Output the [x, y] coordinate of the center of the cell containing the given text.  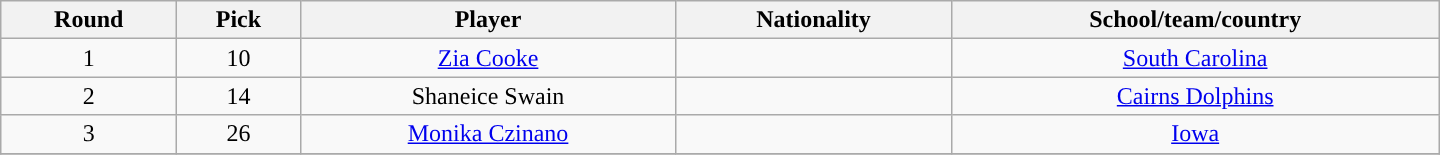
Round [89, 20]
26 [238, 134]
Pick [238, 20]
3 [89, 134]
Cairns Dolphins [1195, 96]
14 [238, 96]
1 [89, 58]
Iowa [1195, 134]
School/team/country [1195, 20]
Nationality [814, 20]
10 [238, 58]
Shaneice Swain [488, 96]
Monika Czinano [488, 134]
2 [89, 96]
Zia Cooke [488, 58]
Player [488, 20]
South Carolina [1195, 58]
